Extract the (X, Y) coordinate from the center of the cell holding the provided text.  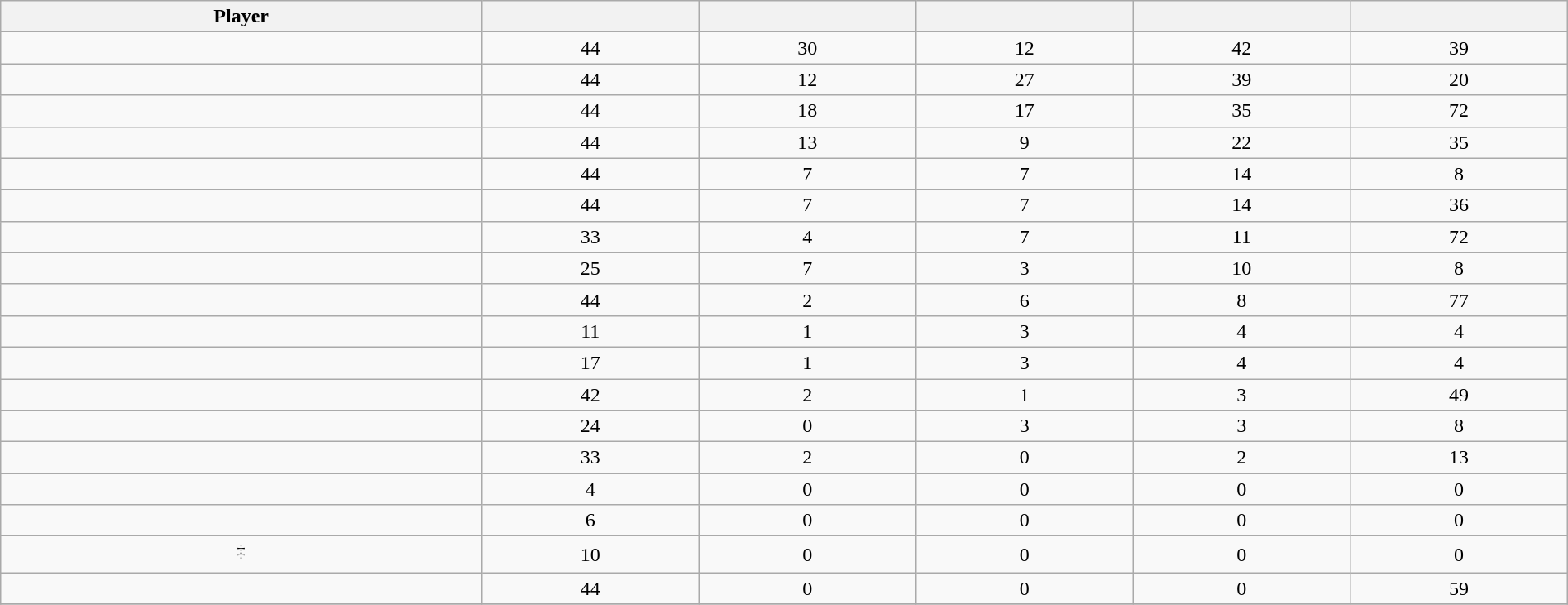
36 (1459, 205)
49 (1459, 395)
24 (590, 426)
Player (241, 17)
30 (807, 48)
77 (1459, 300)
22 (1242, 142)
25 (590, 268)
20 (1459, 79)
27 (1025, 79)
‡ (241, 555)
59 (1459, 588)
9 (1025, 142)
18 (807, 111)
